From the cell containing the given text, extract its center point as [X, Y] coordinate. 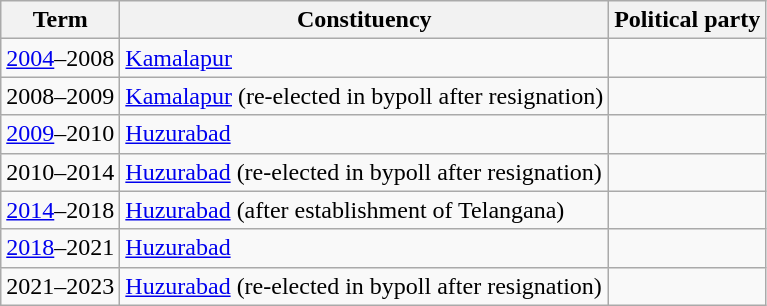
2009–2010 [60, 134]
2014–2018 [60, 210]
Huzurabad (after establishment of Telangana) [364, 210]
Political party [688, 20]
Constituency [364, 20]
Term [60, 20]
Kamalapur (re-elected in bypoll after resignation) [364, 96]
2008–2009 [60, 96]
2010–2014 [60, 172]
2004–2008 [60, 58]
2018–2021 [60, 248]
Kamalapur [364, 58]
2021–2023 [60, 286]
